Provide the [x, y] coordinate of the cell's center where the given text is located.  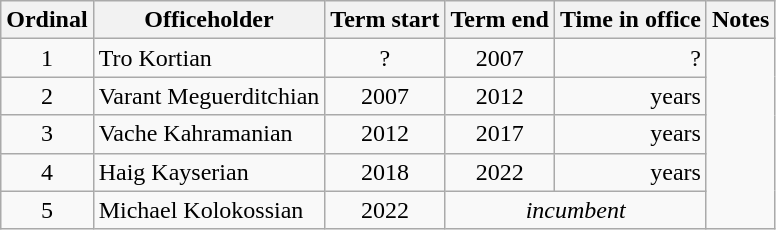
2017 [500, 134]
1 [47, 58]
Notes [740, 20]
2 [47, 96]
Time in office [630, 20]
Haig Kayserian [209, 172]
2018 [385, 172]
4 [47, 172]
Term start [385, 20]
5 [47, 210]
Varant Meguerditchian [209, 96]
Vache Kahramanian [209, 134]
Tro Kortian [209, 58]
3 [47, 134]
Officeholder [209, 20]
Ordinal [47, 20]
Michael Kolokossian [209, 210]
Term end [500, 20]
incumbent [576, 210]
